From the cell containing the given text, extract its center point as (x, y) coordinate. 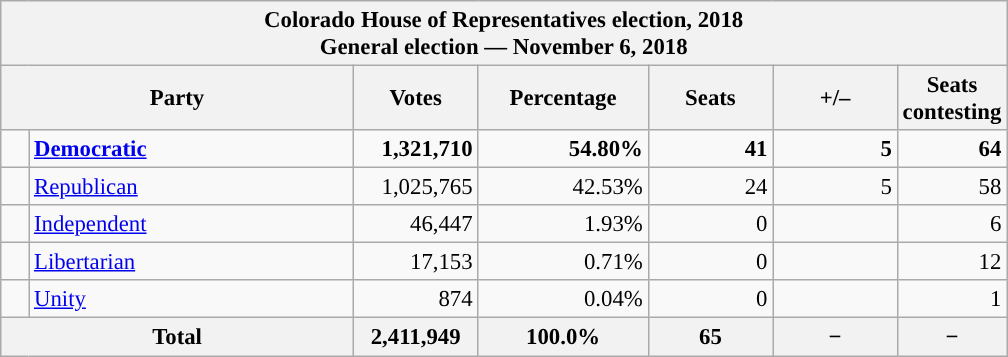
Seatscontesting (952, 98)
Libertarian (192, 262)
65 (710, 337)
874 (416, 299)
Votes (416, 98)
6 (952, 224)
Independent (192, 224)
Democratic (192, 149)
58 (952, 187)
42.53% (563, 187)
54.80% (563, 149)
2,411,949 (416, 337)
1 (952, 299)
Seats (710, 98)
1,321,710 (416, 149)
Percentage (563, 98)
100.0% (563, 337)
46,447 (416, 224)
24 (710, 187)
Colorado House of Representatives election, 2018General election — November 6, 2018 (504, 34)
Total (178, 337)
Unity (192, 299)
0.71% (563, 262)
1,025,765 (416, 187)
Republican (192, 187)
+/– (836, 98)
41 (710, 149)
Party (178, 98)
17,153 (416, 262)
12 (952, 262)
64 (952, 149)
0.04% (563, 299)
1.93% (563, 224)
